Determine the (X, Y) coordinate at the center of the cell enclosing the given text.  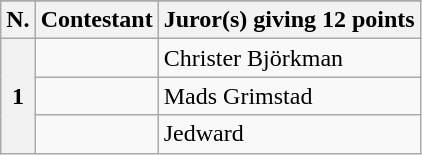
1 (18, 96)
Juror(s) giving 12 points (289, 20)
Mads Grimstad (289, 96)
Contestant (96, 20)
Christer Björkman (289, 58)
N. (18, 20)
Jedward (289, 134)
